Scan for the cell matching the given text and deliver its (x, y) coordinate at center. 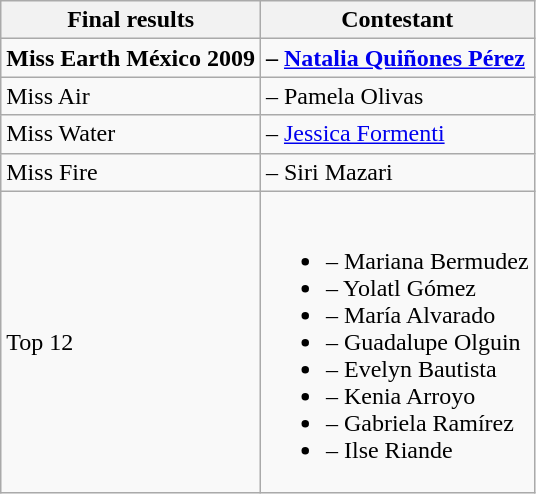
– Natalia Quiñones Pérez (397, 58)
Miss Air (131, 96)
Miss Fire (131, 172)
Top 12 (131, 342)
Miss Water (131, 134)
Final results (131, 20)
– Jessica Formenti (397, 134)
Contestant (397, 20)
– Siri Mazari (397, 172)
Miss Earth México 2009 (131, 58)
– Mariana Bermudez – Yolatl Gómez – María Alvarado – Guadalupe Olguin – Evelyn Bautista – Kenia Arroyo – Gabriela Ramírez – Ilse Riande (397, 342)
– Pamela Olivas (397, 96)
